Detect which cell encompasses the target text, then output its [X, Y] center coordinate. 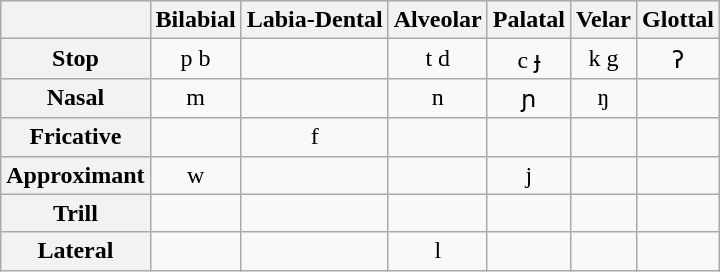
t d [438, 59]
Lateral [76, 251]
Glottal [678, 20]
Alveolar [438, 20]
p b [196, 59]
Velar [603, 20]
ŋ [603, 98]
w [196, 175]
k g [603, 59]
ɲ [528, 98]
l [438, 251]
Nasal [76, 98]
j [528, 175]
m [196, 98]
n [438, 98]
f [314, 137]
Labia-Dental [314, 20]
Trill [76, 213]
Bilabial [196, 20]
Approximant [76, 175]
ʔ [678, 59]
Palatal [528, 20]
Fricative [76, 137]
c ɟ [528, 59]
Stop [76, 59]
